Return the [X, Y] coordinate for the center point of the cell that contains the specified text.  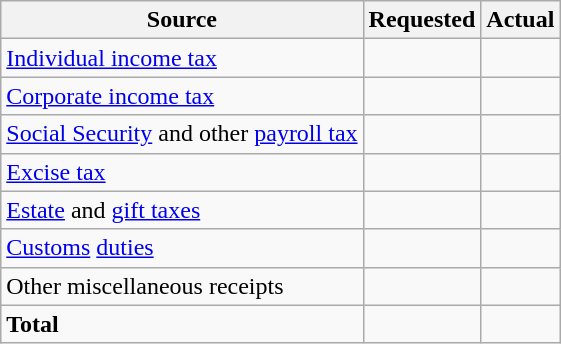
Estate and gift taxes [182, 210]
Customs duties [182, 248]
Excise tax [182, 172]
Other miscellaneous receipts [182, 286]
Requested [422, 20]
Social Security and other payroll tax [182, 134]
Total [182, 324]
Individual income tax [182, 58]
Corporate income tax [182, 96]
Actual [520, 20]
Source [182, 20]
